Extract the [x, y] coordinate from the center of the cell holding the provided text.  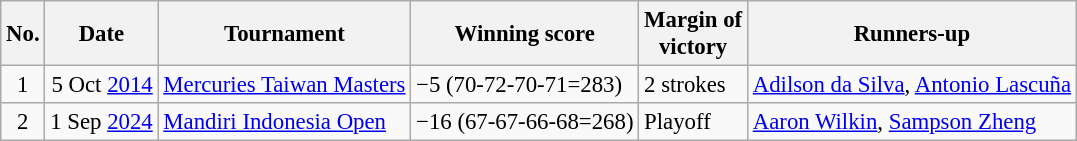
1 Sep 2024 [102, 122]
Winning score [525, 34]
−5 (70-72-70-71=283) [525, 85]
Adilson da Silva, Antonio Lascuña [912, 85]
Mercuries Taiwan Masters [284, 85]
Runners-up [912, 34]
−16 (67-67-66-68=268) [525, 122]
Playoff [694, 122]
Aaron Wilkin, Sampson Zheng [912, 122]
Mandiri Indonesia Open [284, 122]
Tournament [284, 34]
1 [23, 85]
2 strokes [694, 85]
2 [23, 122]
5 Oct 2014 [102, 85]
No. [23, 34]
Date [102, 34]
Margin ofvictory [694, 34]
